Detect which cell encompasses the target text, then output its [x, y] center coordinate. 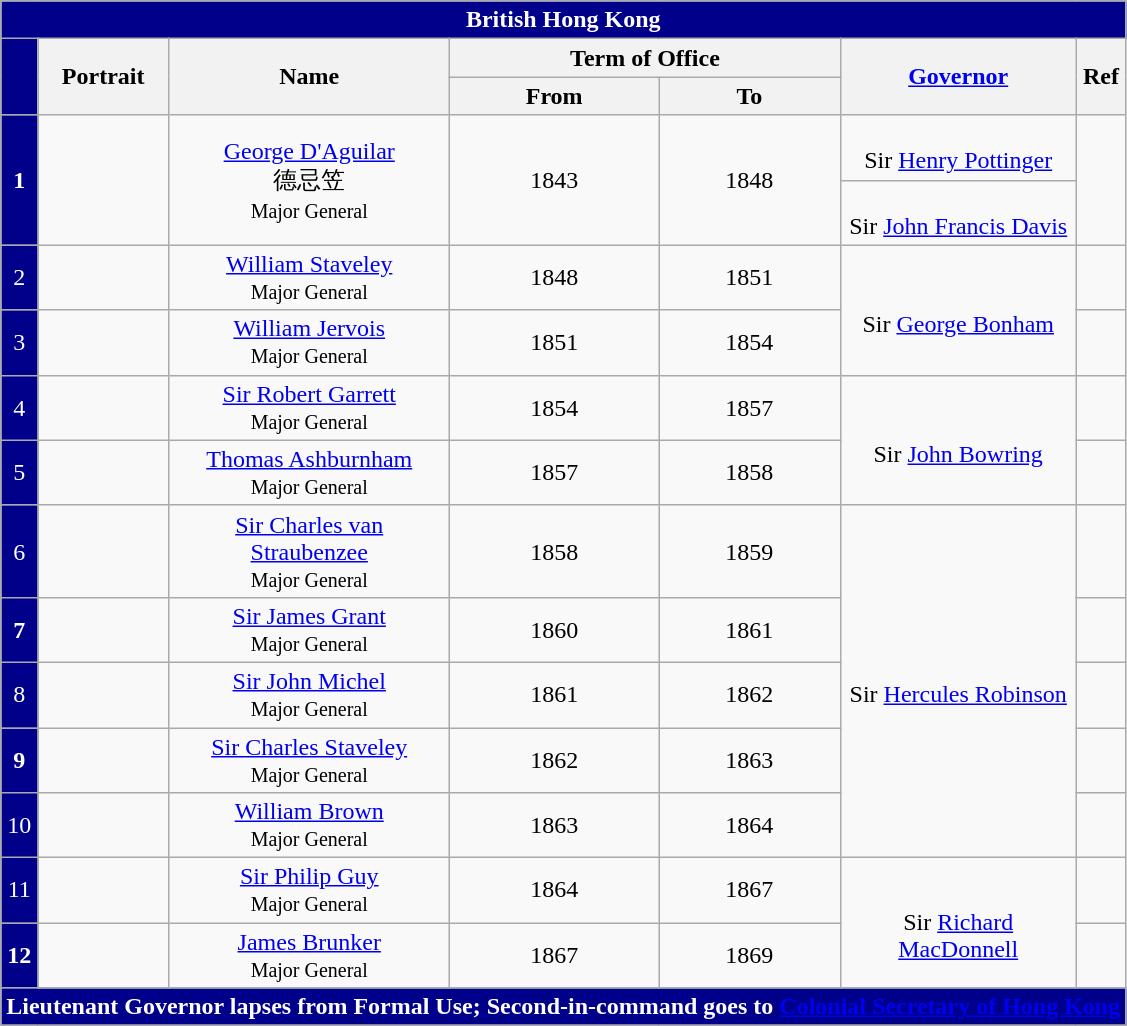
6 [20, 551]
Governor [958, 77]
George D'Aguilar德忌笠Major General [310, 180]
Sir Richard MacDonnell [958, 923]
9 [20, 760]
From [554, 96]
Thomas AshburnhamMajor General [310, 472]
Sir John Francis Davis [958, 212]
Portrait [104, 77]
2 [20, 278]
Ref [1101, 77]
10 [20, 826]
1 [20, 180]
Sir James GrantMajor General [310, 630]
1843 [554, 180]
8 [20, 694]
Sir Robert GarrettMajor General [310, 408]
Sir Henry Pottinger [958, 148]
1859 [750, 551]
William StaveleyMajor General [310, 278]
Sir Philip GuyMajor General [310, 890]
Name [310, 77]
12 [20, 956]
4 [20, 408]
To [750, 96]
7 [20, 630]
1869 [750, 956]
3 [20, 342]
Lieutenant Governor lapses from Formal Use; Second-in-command goes to Colonial Secretary of Hong Kong [564, 1007]
William JervoisMajor General [310, 342]
James BrunkerMajor General [310, 956]
5 [20, 472]
Sir George Bonham [958, 310]
Sir Charles StaveleyMajor General [310, 760]
Sir John MichelMajor General [310, 694]
Term of Office [645, 58]
Sir Charles van StraubenzeeMajor General [310, 551]
Sir Hercules Robinson [958, 681]
British Hong Kong [564, 20]
William BrownMajor General [310, 826]
11 [20, 890]
Sir John Bowring [958, 440]
1860 [554, 630]
